Identify which cell holds the provided text, then report its [x, y] central coordinate. 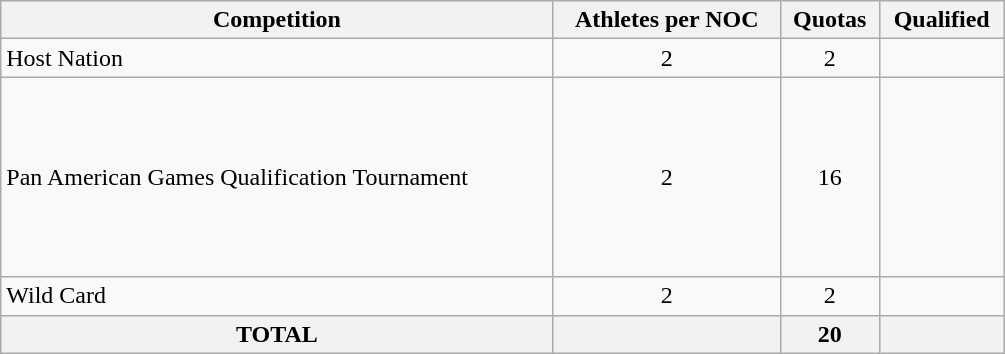
Competition [277, 20]
Wild Card [277, 296]
Qualified [942, 20]
Host Nation [277, 58]
TOTAL [277, 334]
20 [830, 334]
Athletes per NOC [666, 20]
Pan American Games Qualification Tournament [277, 177]
16 [830, 177]
Quotas [830, 20]
